Determine the [X, Y] coordinate at the center of the cell enclosing the given text.  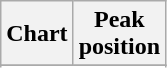
Chart [37, 34]
Peakposition [119, 34]
